Identify which cell holds the provided text, then report its (X, Y) central coordinate. 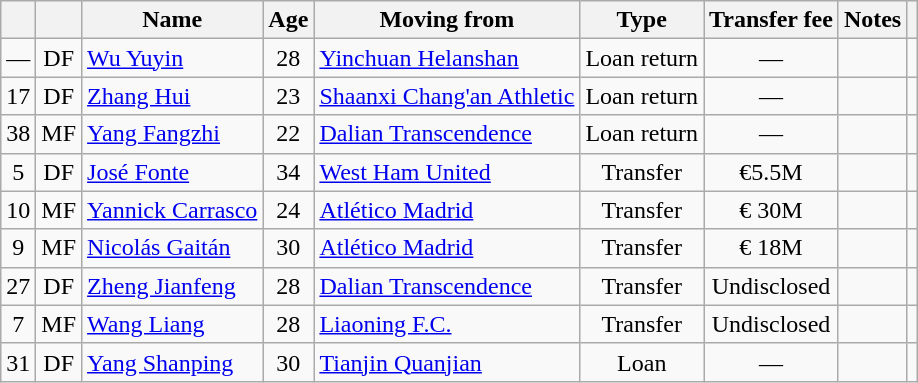
Zhang Hui (172, 96)
Age (288, 20)
Yinchuan Helanshan (447, 58)
Tianjin Quanjian (447, 362)
7 (18, 324)
Loan (642, 362)
9 (18, 248)
€5.5M (772, 172)
5 (18, 172)
Moving from (447, 20)
38 (18, 134)
Name (172, 20)
€ 30M (772, 210)
34 (288, 172)
José Fonte (172, 172)
Notes (872, 20)
Transfer fee (772, 20)
Wang Liang (172, 324)
Wu Yuyin (172, 58)
Yang Shanping (172, 362)
22 (288, 134)
Nicolás Gaitán (172, 248)
23 (288, 96)
31 (18, 362)
24 (288, 210)
Shaanxi Chang'an Athletic (447, 96)
West Ham United (447, 172)
Zheng Jianfeng (172, 286)
Yannick Carrasco (172, 210)
€ 18M (772, 248)
Liaoning F.C. (447, 324)
27 (18, 286)
Type (642, 20)
10 (18, 210)
Yang Fangzhi (172, 134)
17 (18, 96)
